Detect which cell encompasses the target text, then output its (x, y) center coordinate. 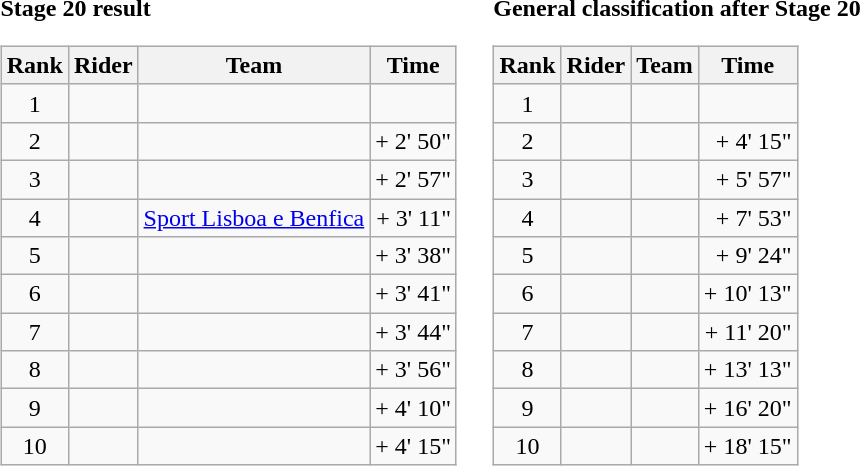
+ 2' 57" (414, 179)
+ 3' 11" (414, 217)
+ 3' 38" (414, 256)
+ 3' 41" (414, 294)
+ 11' 20" (748, 332)
+ 10' 13" (748, 294)
+ 16' 20" (748, 408)
+ 13' 13" (748, 370)
+ 9' 24" (748, 256)
+ 4' 10" (414, 408)
+ 3' 56" (414, 370)
+ 7' 53" (748, 217)
+ 2' 50" (414, 141)
+ 3' 44" (414, 332)
Sport Lisboa e Benfica (254, 217)
+ 18' 15" (748, 446)
+ 5' 57" (748, 179)
